Detect which cell encompasses the target text, then output its (X, Y) center coordinate. 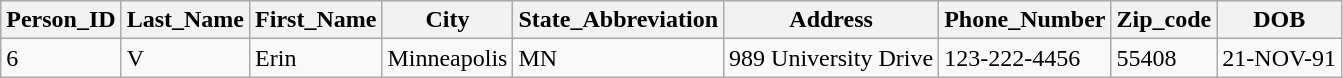
Erin (316, 58)
989 University Drive (832, 58)
Minneapolis (448, 58)
MN (618, 58)
21-NOV-91 (1280, 58)
V (185, 58)
55408 (1164, 58)
Zip_code (1164, 20)
City (448, 20)
Last_Name (185, 20)
123-222-4456 (1025, 58)
Address (832, 20)
6 (61, 58)
Person_ID (61, 20)
DOB (1280, 20)
Phone_Number (1025, 20)
First_Name (316, 20)
State_Abbreviation (618, 20)
